Pinpoint the cell where the given text exists, returning its [X, Y] midpoint coordinate. 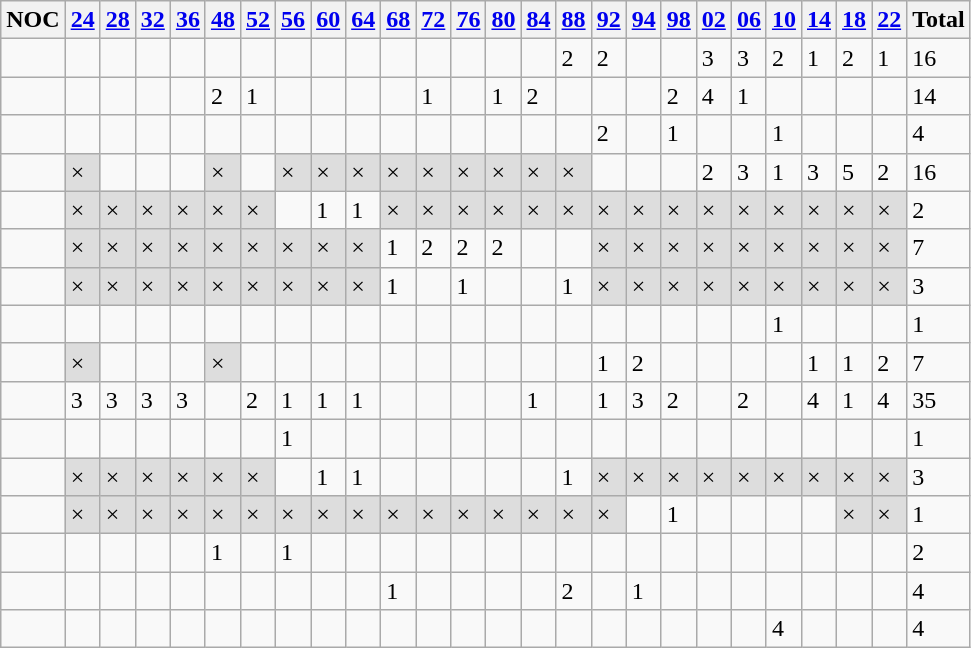
68 [398, 20]
10 [784, 20]
60 [328, 20]
Total [939, 20]
5 [854, 172]
52 [258, 20]
94 [644, 20]
56 [294, 20]
22 [890, 20]
02 [714, 20]
98 [678, 20]
88 [574, 20]
72 [434, 20]
18 [854, 20]
80 [504, 20]
64 [364, 20]
35 [939, 400]
76 [468, 20]
48 [222, 20]
24 [82, 20]
32 [152, 20]
36 [188, 20]
28 [118, 20]
06 [748, 20]
92 [608, 20]
NOC [33, 20]
84 [538, 20]
